Extract the [x, y] coordinate from the center of the cell holding the provided text.  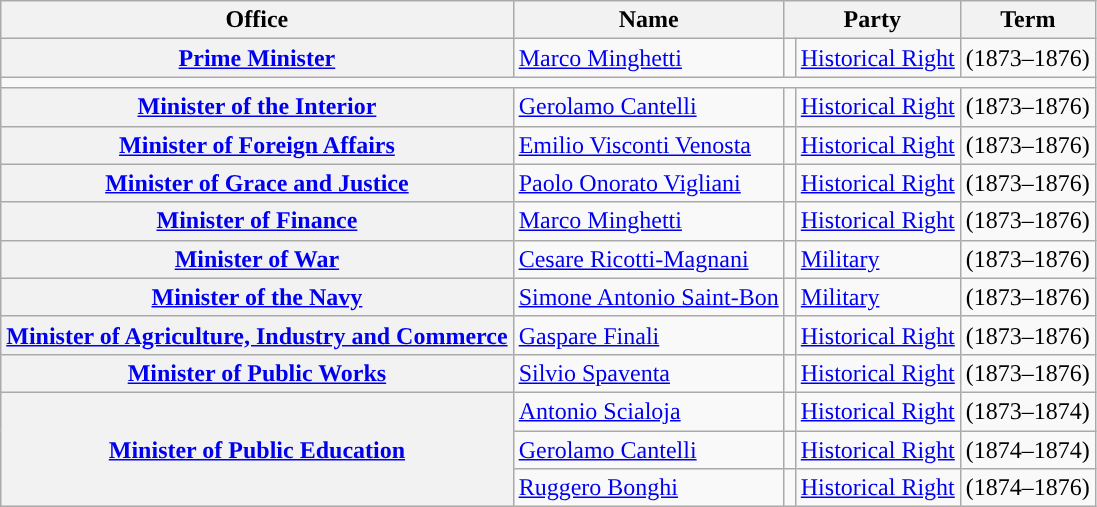
Party [872, 20]
Minister of Grace and Justice [257, 183]
(1873–1874) [1028, 411]
Minister of Public Works [257, 373]
Antonio Scialoja [648, 411]
Emilio Visconti Venosta [648, 145]
Office [257, 20]
Prime Minister [257, 58]
Term [1028, 20]
(1874–1876) [1028, 488]
Minister of the Navy [257, 297]
Cesare Ricotti-Magnani [648, 259]
Name [648, 20]
Minister of Agriculture, Industry and Commerce [257, 335]
Minister of War [257, 259]
(1874–1874) [1028, 449]
Minister of Foreign Affairs [257, 145]
Simone Antonio Saint-Bon [648, 297]
Ruggero Bonghi [648, 488]
Silvio Spaventa [648, 373]
Minister of Finance [257, 221]
Paolo Onorato Vigliani [648, 183]
Gaspare Finali [648, 335]
Minister of Public Education [257, 449]
Minister of the Interior [257, 107]
